Locate the cell with the specified text and output its [x, y] center coordinate. 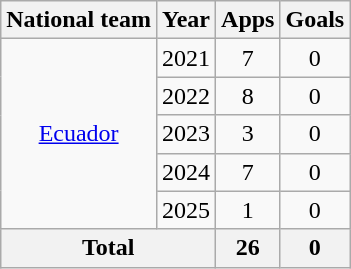
National team [79, 20]
1 [248, 210]
2025 [186, 210]
Goals [315, 20]
26 [248, 248]
2024 [186, 172]
2022 [186, 96]
Year [186, 20]
3 [248, 134]
2023 [186, 134]
2021 [186, 58]
8 [248, 96]
Total [108, 248]
Ecuador [79, 134]
Apps [248, 20]
